Return the [x, y] coordinate for the center point of the cell that contains the specified text.  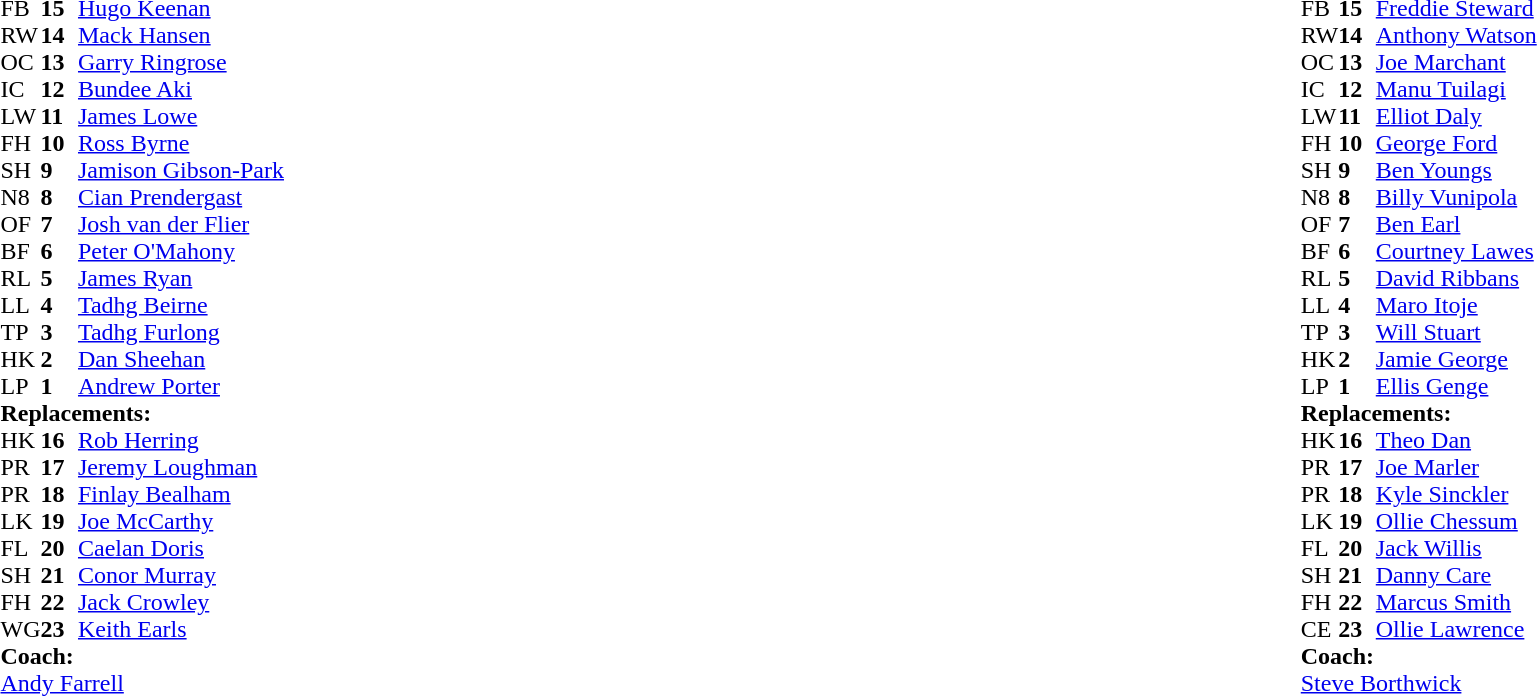
Ben Youngs [1456, 170]
Ollie Lawrence [1456, 630]
Danny Care [1456, 576]
Ben Earl [1456, 224]
Joe McCarthy [181, 522]
Dan Sheehan [181, 360]
Joe Marler [1456, 468]
Jack Crowley [181, 602]
WG [20, 630]
James Lowe [181, 116]
Jack Willis [1456, 548]
Josh van der Flier [181, 224]
Tadhg Furlong [181, 332]
Finlay Bealham [181, 494]
Elliot Daly [1456, 116]
Jamie George [1456, 360]
Theo Dan [1456, 440]
Will Stuart [1456, 332]
Keith Earls [181, 630]
Caelan Doris [181, 548]
Marcus Smith [1456, 602]
Rob Herring [181, 440]
Anthony Watson [1456, 36]
Ellis Genge [1456, 386]
Conor Murray [181, 576]
Peter O'Mahony [181, 252]
Jamison Gibson-Park [181, 170]
Courtney Lawes [1456, 252]
James Ryan [181, 278]
Jeremy Loughman [181, 468]
Garry Ringrose [181, 62]
Manu Tuilagi [1456, 90]
Joe Marchant [1456, 62]
Andrew Porter [181, 386]
George Ford [1456, 144]
Mack Hansen [181, 36]
Cian Prendergast [181, 198]
David Ribbans [1456, 278]
Tadhg Beirne [181, 306]
Ollie Chessum [1456, 522]
Billy Vunipola [1456, 198]
Kyle Sinckler [1456, 494]
Maro Itoje [1456, 306]
CE [1320, 630]
Bundee Aki [181, 90]
Ross Byrne [181, 144]
